Detect which cell encompasses the target text, then output its (x, y) center coordinate. 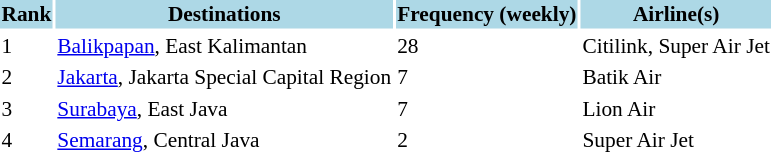
3 (26, 108)
Airline(s) (676, 14)
28 (487, 46)
Balikpapan, East Kalimantan (224, 46)
Frequency (weekly) (487, 14)
2 (26, 77)
Citilink, Super Air Jet (676, 46)
Rank (26, 14)
Jakarta, Jakarta Special Capital Region (224, 77)
1 (26, 46)
Batik Air (676, 77)
Surabaya, East Java (224, 108)
Destinations (224, 14)
Lion Air (676, 108)
